For the text-containing cell, return its midpoint in (X, Y) coordinate format. 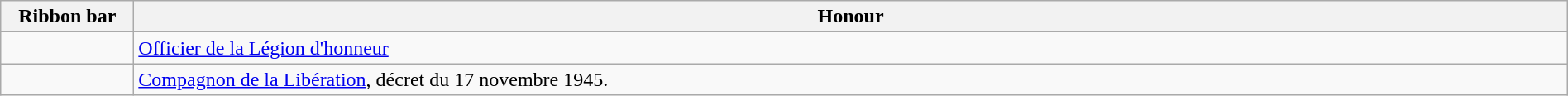
Compagnon de la Libération, décret du 17 novembre 1945. (850, 79)
Ribbon bar (68, 17)
Officier de la Légion d'honneur (850, 48)
Honour (850, 17)
